Scan for the cell matching the given text and deliver its (X, Y) coordinate at center. 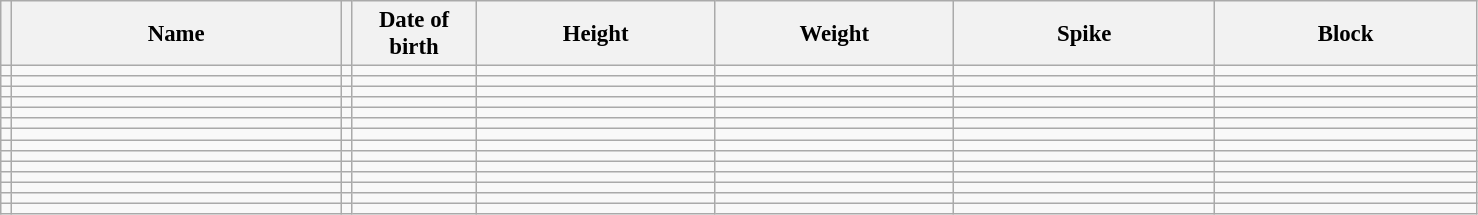
Weight (834, 34)
Block (1346, 34)
Name (176, 34)
Spike (1084, 34)
Height (596, 34)
Date of birth (414, 34)
